Provide the [X, Y] coordinate of the cell's center where the given text is located.  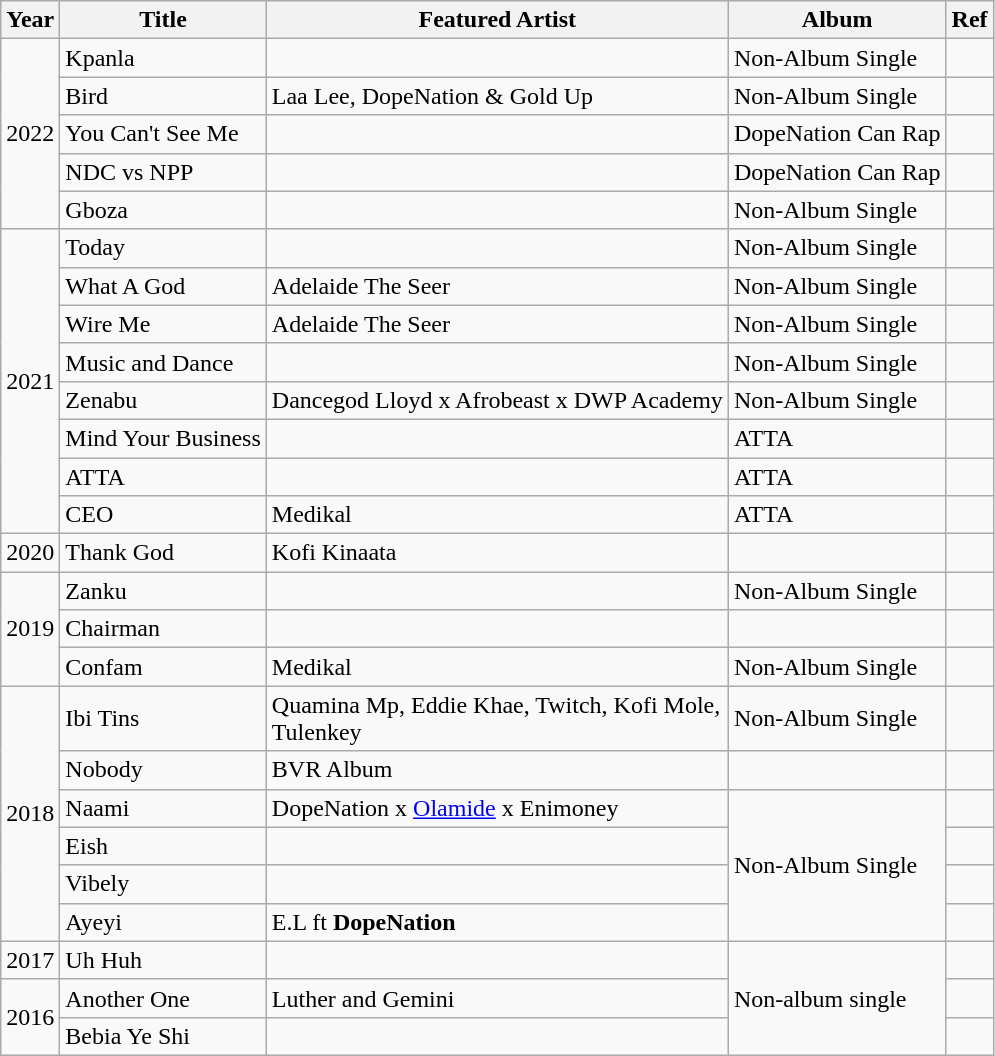
Album [837, 20]
Zanku [163, 591]
Thank God [163, 553]
BVR Album [497, 770]
Mind Your Business [163, 438]
Featured Artist [497, 20]
Ayeyi [163, 922]
What A God [163, 286]
Ibi Tins [163, 718]
2021 [30, 381]
Gboza [163, 210]
2019 [30, 629]
Eish [163, 846]
Title [163, 20]
You Can't See Me [163, 134]
E.L ft DopeNation [497, 922]
Today [163, 248]
Music and Dance [163, 362]
Wire Me [163, 324]
Quamina Mp, Eddie Khae, Twitch, Kofi Mole,Tulenkey [497, 718]
2017 [30, 960]
Zenabu [163, 400]
Bird [163, 96]
Year [30, 20]
Non-album single [837, 998]
Dancegod Lloyd x Afrobeast x DWP Academy [497, 400]
DopeNation x Olamide x Enimoney [497, 808]
Nobody [163, 770]
CEO [163, 515]
Confam [163, 667]
2016 [30, 1017]
Vibely [163, 884]
Laa Lee, DopeNation & Gold Up [497, 96]
Uh Huh [163, 960]
2020 [30, 553]
Another One [163, 998]
Chairman [163, 629]
Naami [163, 808]
NDC vs NPP [163, 172]
Kofi Kinaata [497, 553]
Kpanla [163, 58]
2022 [30, 134]
Bebia Ye Shi [163, 1036]
2018 [30, 814]
Ref [970, 20]
Luther and Gemini [497, 998]
